Extract the [x, y] coordinate from the center of the cell holding the provided text.  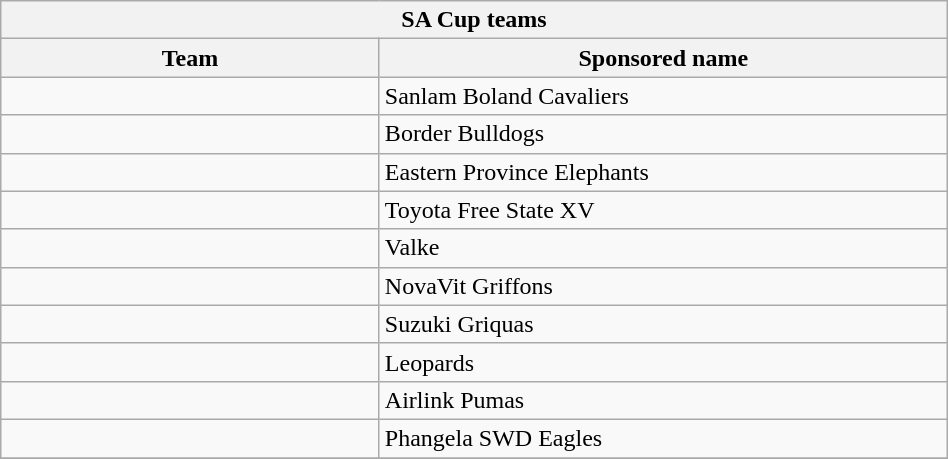
SA Cup teams [474, 20]
Sponsored name [663, 58]
Team [190, 58]
Suzuki Griquas [663, 324]
Airlink Pumas [663, 400]
Sanlam Boland Cavaliers [663, 96]
Border Bulldogs [663, 134]
Leopards [663, 362]
NovaVit Griffons [663, 286]
Toyota Free State XV [663, 210]
Valke [663, 248]
Phangela SWD Eagles [663, 438]
Eastern Province Elephants [663, 172]
